Return [X, Y] of the center of cell containing provided text 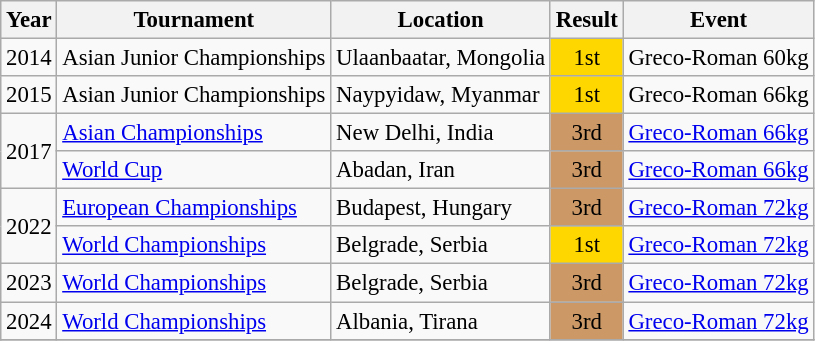
Ulaanbaatar, Mongolia [441, 58]
World Cup [194, 170]
2024 [29, 321]
Result [586, 20]
Event [718, 20]
Location [441, 20]
2023 [29, 283]
Abadan, Iran [441, 170]
Albania, Tirana [441, 321]
Greco-Roman 60kg [718, 58]
2017 [29, 152]
Year [29, 20]
Naypyidaw, Myanmar [441, 95]
Tournament [194, 20]
European Championships [194, 208]
Budapest, Hungary [441, 208]
Asian Championships [194, 133]
2014 [29, 58]
New Delhi, India [441, 133]
2022 [29, 226]
2015 [29, 95]
